Return (X, Y) of the center of cell containing provided text 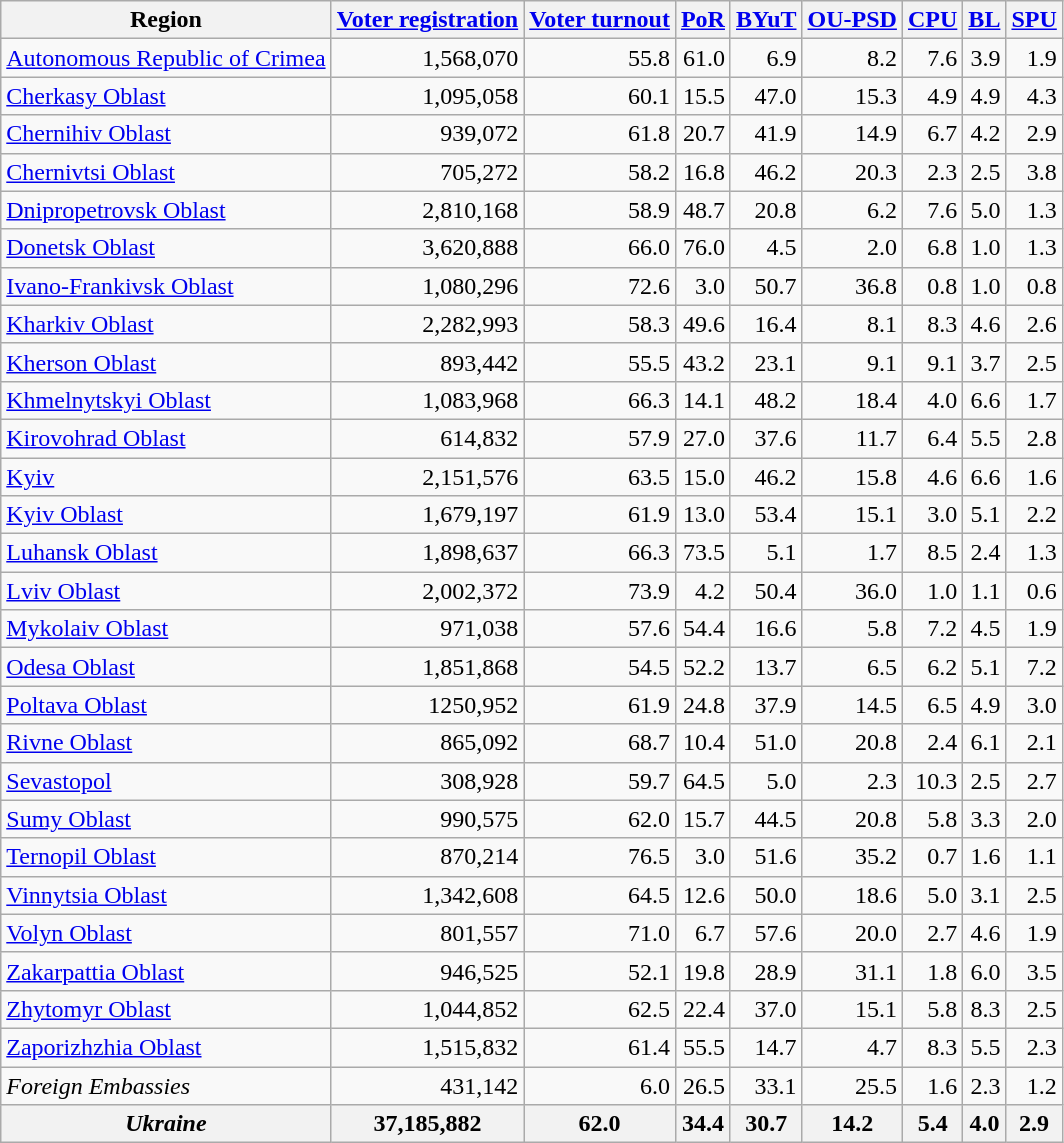
Kyiv Oblast (166, 515)
Lviv Oblast (166, 591)
2,282,993 (428, 324)
3.8 (1034, 172)
14.5 (852, 705)
Chernihiv Oblast (166, 134)
939,072 (428, 134)
3.5 (1034, 971)
1,568,070 (428, 58)
10.3 (932, 781)
20.7 (702, 134)
4.3 (1034, 96)
Ukraine (166, 1124)
54.5 (600, 667)
15.3 (852, 96)
990,575 (428, 819)
Dnipropetrovsk Oblast (166, 210)
Odesa Oblast (166, 667)
49.6 (702, 324)
SPU (1034, 20)
Donetsk Oblast (166, 248)
2.1 (1034, 743)
1,342,608 (428, 895)
6.9 (766, 58)
Voter turnout (600, 20)
48.2 (766, 400)
28.9 (766, 971)
53.4 (766, 515)
Foreign Embassies (166, 1085)
16.6 (766, 629)
76.5 (600, 857)
8.1 (852, 324)
72.6 (600, 286)
8.5 (932, 553)
308,928 (428, 781)
1,898,637 (428, 553)
43.2 (702, 362)
4.7 (852, 1047)
34.4 (702, 1124)
3.1 (984, 895)
59.7 (600, 781)
3,620,888 (428, 248)
31.1 (852, 971)
13.0 (702, 515)
50.7 (766, 286)
14.1 (702, 400)
27.0 (702, 438)
12.6 (702, 895)
1,044,852 (428, 1009)
61.8 (600, 134)
54.4 (702, 629)
6.1 (984, 743)
20.3 (852, 172)
Khmelnytskyi Oblast (166, 400)
30.7 (766, 1124)
66.0 (600, 248)
23.1 (766, 362)
37,185,882 (428, 1124)
11.7 (852, 438)
865,092 (428, 743)
Poltava Oblast (166, 705)
Kyiv (166, 477)
73.9 (600, 591)
8.2 (852, 58)
431,142 (428, 1085)
1,679,197 (428, 515)
946,525 (428, 971)
15.0 (702, 477)
5.4 (932, 1124)
Kirovohrad Oblast (166, 438)
1,095,058 (428, 96)
2.8 (1034, 438)
16.4 (766, 324)
Kharkiv Oblast (166, 324)
2,002,372 (428, 591)
58.9 (600, 210)
BL (984, 20)
0.6 (1034, 591)
73.5 (702, 553)
2,151,576 (428, 477)
55.8 (600, 58)
PoR (702, 20)
22.4 (702, 1009)
50.0 (766, 895)
2.2 (1034, 515)
63.5 (600, 477)
52.1 (600, 971)
870,214 (428, 857)
37.9 (766, 705)
61.0 (702, 58)
1250,952 (428, 705)
Voter registration (428, 20)
Sevastopol (166, 781)
Region (166, 20)
44.5 (766, 819)
CPU (932, 20)
16.8 (702, 172)
25.5 (852, 1085)
18.4 (852, 400)
58.3 (600, 324)
3.9 (984, 58)
1,083,968 (428, 400)
Luhansk Oblast (166, 553)
52.2 (702, 667)
14.7 (766, 1047)
71.0 (600, 933)
48.7 (702, 210)
BYuT (766, 20)
Vinnytsia Oblast (166, 895)
13.7 (766, 667)
18.6 (852, 895)
Mykolaiv Oblast (166, 629)
Ternopil Oblast (166, 857)
76.0 (702, 248)
41.9 (766, 134)
36.0 (852, 591)
33.1 (766, 1085)
OU-PSD (852, 20)
35.2 (852, 857)
893,442 (428, 362)
1.2 (1034, 1085)
801,557 (428, 933)
19.8 (702, 971)
614,832 (428, 438)
Cherkasy Oblast (166, 96)
15.5 (702, 96)
6.8 (932, 248)
1.8 (932, 971)
Ivano-Frankivsk Oblast (166, 286)
Rivne Oblast (166, 743)
68.7 (600, 743)
36.8 (852, 286)
58.2 (600, 172)
971,038 (428, 629)
Autonomous Republic of Crimea (166, 58)
Chernivtsi Oblast (166, 172)
61.4 (600, 1047)
Sumy Oblast (166, 819)
51.6 (766, 857)
3.7 (984, 362)
15.8 (852, 477)
1,851,868 (428, 667)
37.0 (766, 1009)
Kherson Oblast (166, 362)
Volyn Oblast (166, 933)
14.9 (852, 134)
14.2 (852, 1124)
20.0 (852, 933)
705,272 (428, 172)
57.9 (600, 438)
2,810,168 (428, 210)
6.4 (932, 438)
60.1 (600, 96)
2.6 (1034, 324)
26.5 (702, 1085)
Zakarpattia Oblast (166, 971)
Zaporizhzhia Oblast (166, 1047)
1,515,832 (428, 1047)
0.7 (932, 857)
37.6 (766, 438)
51.0 (766, 743)
3.3 (984, 819)
24.8 (702, 705)
62.5 (600, 1009)
1,080,296 (428, 286)
47.0 (766, 96)
Zhytomyr Oblast (166, 1009)
50.4 (766, 591)
15.7 (702, 819)
10.4 (702, 743)
